Scan for the cell matching the given text and deliver its [X, Y] coordinate at center. 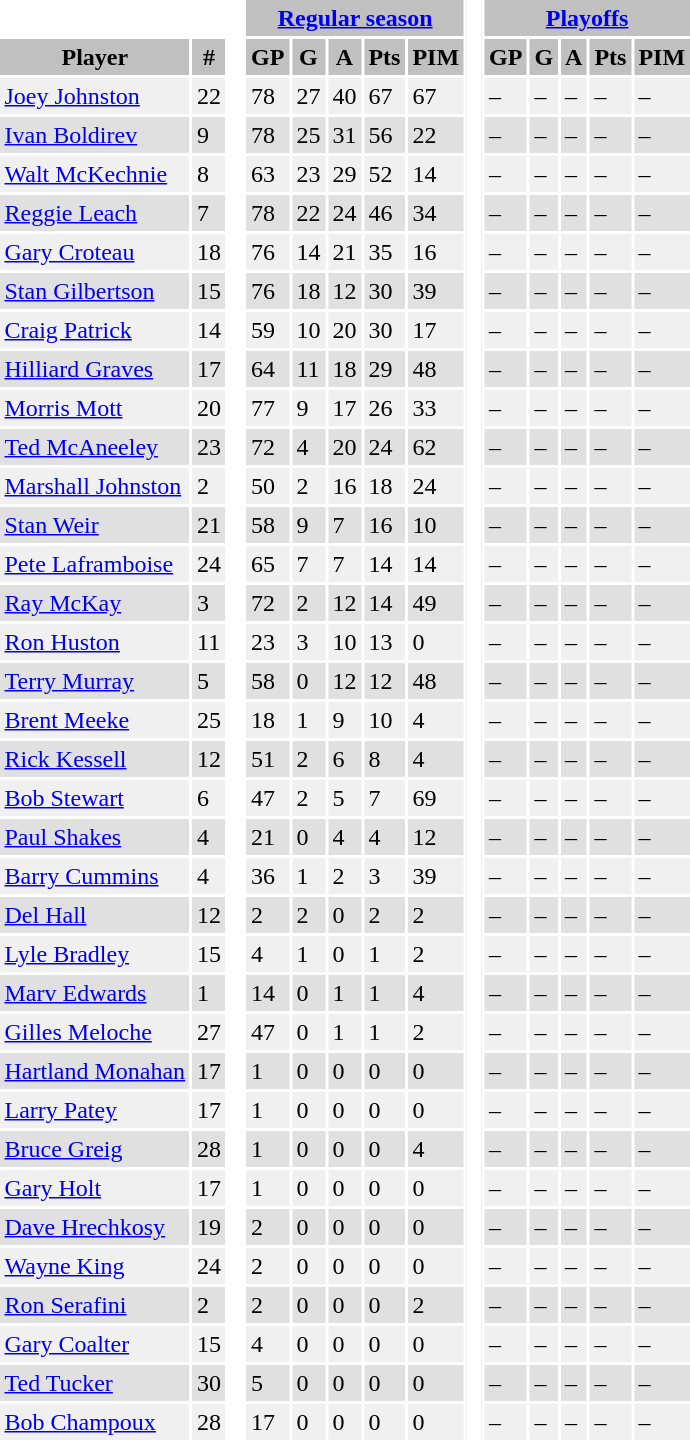
Ron Serafini [95, 1305]
31 [344, 135]
46 [384, 213]
Ted Tucker [95, 1383]
Del Hall [95, 915]
Gary Coalter [95, 1344]
51 [268, 759]
Bruce Greig [95, 1149]
Ron Huston [95, 642]
34 [436, 213]
Reggie Leach [95, 213]
Dave Hrechkosy [95, 1227]
Morris Mott [95, 408]
Craig Patrick [95, 330]
Paul Shakes [95, 837]
26 [384, 408]
64 [268, 369]
Larry Patey [95, 1110]
63 [268, 174]
Hilliard Graves [95, 369]
Terry Murray [95, 681]
69 [436, 798]
Bob Champoux [95, 1422]
Player [95, 57]
52 [384, 174]
Hartland Monahan [95, 1071]
19 [210, 1227]
35 [384, 252]
50 [268, 486]
Rick Kessell [95, 759]
Bob Stewart [95, 798]
Ray McKay [95, 603]
40 [344, 96]
Stan Gilbertson [95, 291]
13 [384, 642]
36 [268, 876]
33 [436, 408]
77 [268, 408]
Marv Edwards [95, 993]
Joey Johnston [95, 96]
Gilles Meloche [95, 1032]
Gary Croteau [95, 252]
Wayne King [95, 1266]
Playoffs [588, 18]
Regular season [356, 18]
# [210, 57]
59 [268, 330]
Stan Weir [95, 525]
65 [268, 564]
Gary Holt [95, 1188]
Lyle Bradley [95, 954]
Walt McKechnie [95, 174]
Barry Cummins [95, 876]
Pete Laframboise [95, 564]
62 [436, 447]
Marshall Johnston [95, 486]
Ted McAneeley [95, 447]
Brent Meeke [95, 720]
49 [436, 603]
56 [384, 135]
Ivan Boldirev [95, 135]
